Capture the cell that displays the provided text and extract its (X, Y) central coordinate. 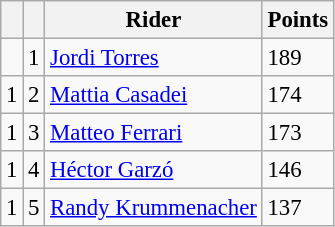
137 (298, 208)
Rider (154, 20)
Matteo Ferrari (154, 133)
Randy Krummenacher (154, 208)
189 (298, 58)
174 (298, 95)
173 (298, 133)
Points (298, 20)
Jordi Torres (154, 58)
3 (34, 133)
2 (34, 95)
Héctor Garzó (154, 170)
Mattia Casadei (154, 95)
146 (298, 170)
4 (34, 170)
5 (34, 208)
